Scan for the cell matching the given text and deliver its [x, y] coordinate at center. 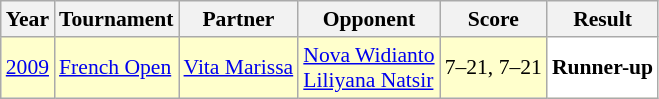
Tournament [116, 19]
Partner [239, 19]
Vita Marissa [239, 68]
7–21, 7–21 [494, 68]
Year [28, 19]
Score [494, 19]
2009 [28, 68]
French Open [116, 68]
Opponent [368, 19]
Result [602, 19]
Nova Widianto Liliyana Natsir [368, 68]
Runner-up [602, 68]
